Determine the [X, Y] coordinate at the center of the cell enclosing the given text.  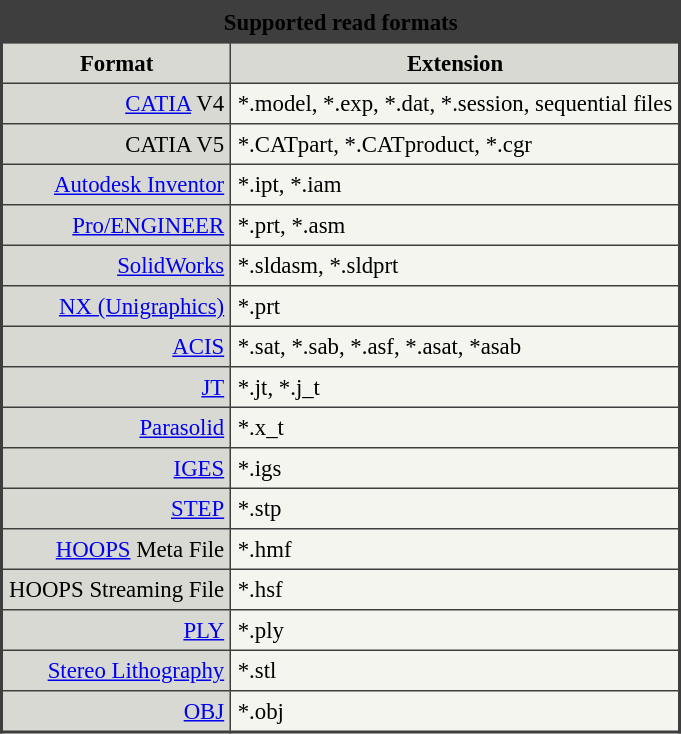
ACIS [116, 346]
*.igs [456, 468]
Format [116, 63]
*.CATpart, *.CATproduct, *.cgr [456, 144]
*.prt [456, 306]
*.sldasm, *.sldprt [456, 265]
PLY [116, 630]
SolidWorks [116, 265]
Pro/ENGINEER [116, 225]
HOOPS Streaming File [116, 589]
NX (Unigraphics) [116, 306]
OBJ [116, 712]
Supported read formats [341, 22]
CATIA V5 [116, 144]
IGES [116, 468]
*.x_t [456, 427]
HOOPS Meta File [116, 549]
*.stp [456, 508]
*.ply [456, 630]
*.prt, *.asm [456, 225]
*.stl [456, 670]
CATIA V4 [116, 103]
*.jt, *.j_t [456, 387]
JT [116, 387]
STEP [116, 508]
Parasolid [116, 427]
*.obj [456, 712]
Autodesk Inventor [116, 184]
*.ipt, *.iam [456, 184]
Extension [456, 63]
Stereo Lithography [116, 670]
*.model, *.exp, *.dat, *.session, sequential files [456, 103]
*.hmf [456, 549]
*.hsf [456, 589]
*.sat, *.sab, *.asf, *.asat, *asab [456, 346]
